Locate the cell with the specified text and output its [x, y] center coordinate. 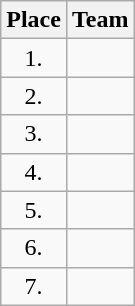
2. [34, 96]
6. [34, 248]
7. [34, 286]
1. [34, 58]
4. [34, 172]
5. [34, 210]
Place [34, 20]
3. [34, 134]
Team [100, 20]
